Output the [x, y] coordinate of the center of the cell containing the given text.  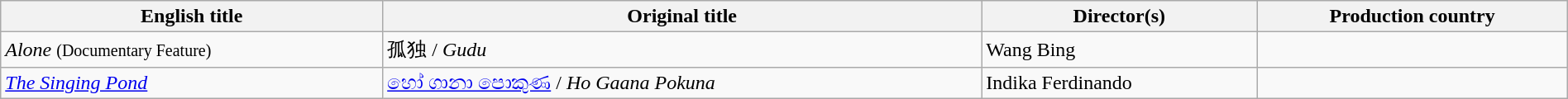
Production country [1413, 16]
Original title [682, 16]
Director(s) [1120, 16]
හෝ ගානා පොකුණ / Ho Gaana Pokuna [682, 82]
Wang Bing [1120, 49]
孤独 / Gudu [682, 49]
The Singing Pond [192, 82]
Indika Ferdinando [1120, 82]
English title [192, 16]
Alone (Documentary Feature) [192, 49]
